Pinpoint the cell where the given text exists, returning its (x, y) midpoint coordinate. 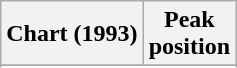
Peakposition (189, 34)
Chart (1993) (72, 34)
